Identify which cell holds the provided text, then report its (X, Y) central coordinate. 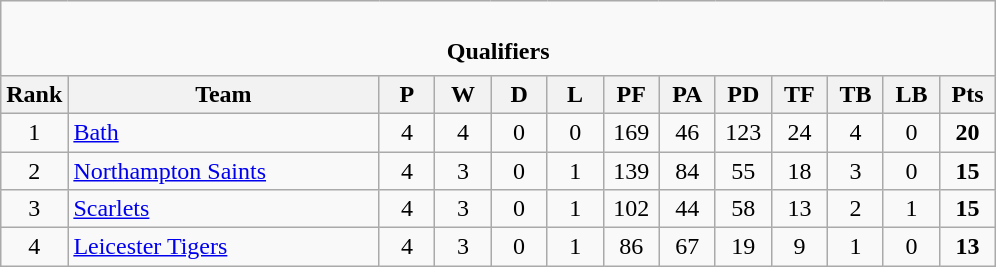
Northampton Saints (224, 171)
20 (968, 132)
Leicester Tigers (224, 247)
58 (743, 209)
86 (631, 247)
P (407, 94)
Bath (224, 132)
123 (743, 132)
46 (687, 132)
Rank (34, 94)
139 (631, 171)
TB (855, 94)
PD (743, 94)
Scarlets (224, 209)
Pts (968, 94)
Team (224, 94)
L (575, 94)
TF (799, 94)
55 (743, 171)
19 (743, 247)
169 (631, 132)
9 (799, 247)
44 (687, 209)
LB (911, 94)
PF (631, 94)
102 (631, 209)
PA (687, 94)
24 (799, 132)
W (463, 94)
67 (687, 247)
18 (799, 171)
D (519, 94)
84 (687, 171)
